Locate the cell with the specified text and output its [X, Y] center coordinate. 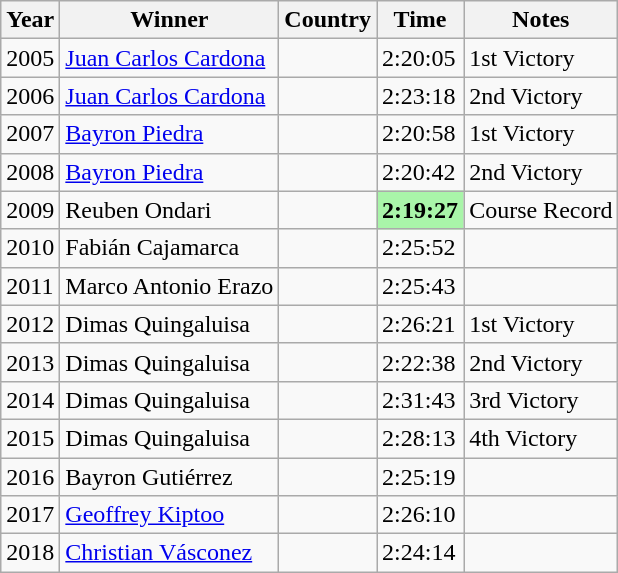
2009 [30, 210]
2012 [30, 324]
2018 [30, 553]
2010 [30, 248]
2017 [30, 515]
2:19:27 [420, 210]
Fabián Cajamarca [170, 248]
2:20:05 [420, 58]
2:22:38 [420, 362]
2:23:18 [420, 96]
3rd Victory [541, 400]
2007 [30, 134]
2011 [30, 286]
2:28:13 [420, 438]
Course Record [541, 210]
Time [420, 20]
Christian Vásconez [170, 553]
2:25:52 [420, 248]
2015 [30, 438]
2016 [30, 477]
Country [328, 20]
2008 [30, 172]
4th Victory [541, 438]
2:25:43 [420, 286]
2006 [30, 96]
2014 [30, 400]
2:31:43 [420, 400]
Year [30, 20]
2:26:21 [420, 324]
2013 [30, 362]
2:24:14 [420, 553]
2:25:19 [420, 477]
Marco Antonio Erazo [170, 286]
2:26:10 [420, 515]
2:20:58 [420, 134]
Winner [170, 20]
Notes [541, 20]
Reuben Ondari [170, 210]
Bayron Gutiérrez [170, 477]
2005 [30, 58]
Geoffrey Kiptoo [170, 515]
2:20:42 [420, 172]
